Locate the cell with the specified text and output its [X, Y] center coordinate. 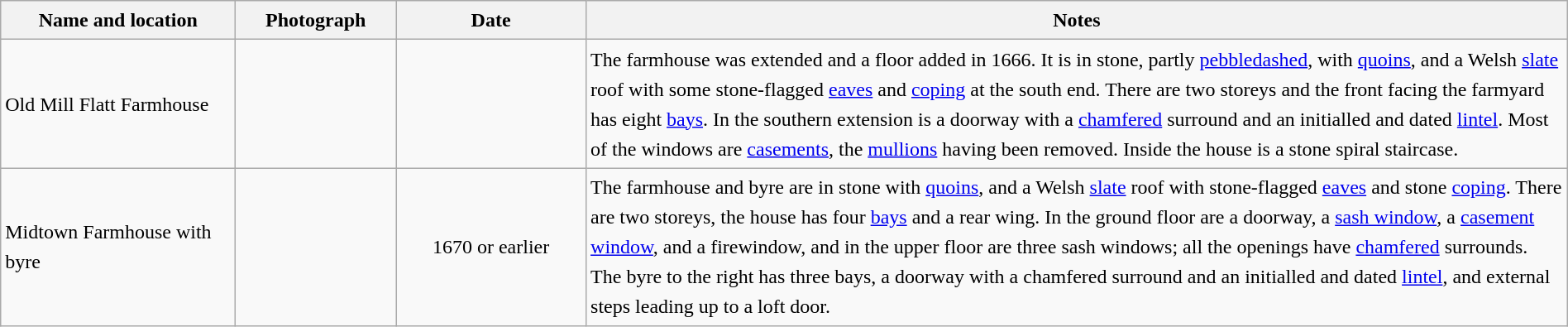
Name and location [118, 20]
1670 or earlier [491, 247]
Photograph [316, 20]
Date [491, 20]
Notes [1077, 20]
Midtown Farmhouse with byre [118, 247]
Old Mill Flatt Farmhouse [118, 104]
